Find where the given text appears and provide that cell's center as (X, Y) coordinate. 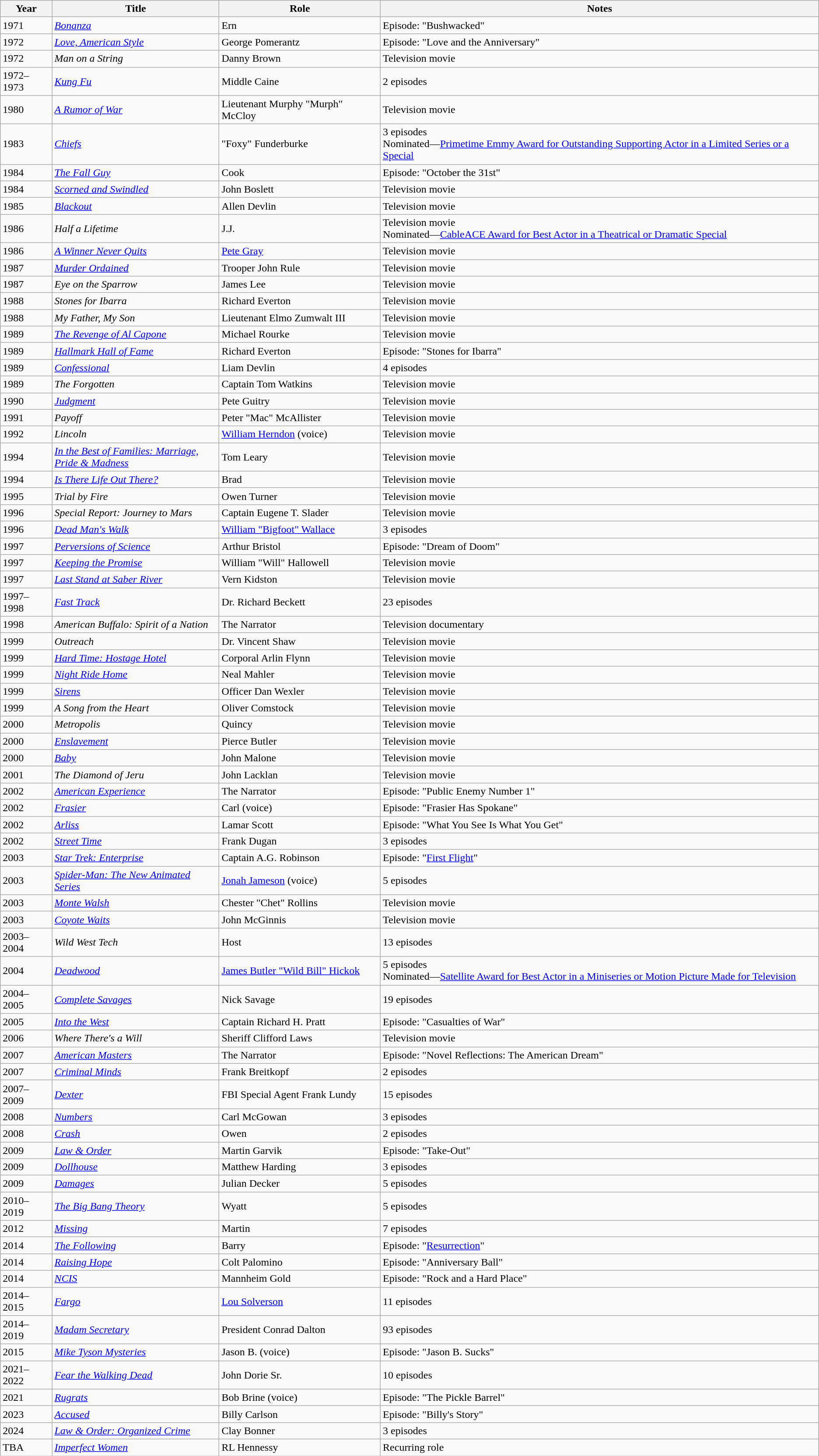
John Lacklan (300, 774)
American Masters (136, 1055)
Where There's a Will (136, 1038)
Stones for Ibarra (136, 301)
Hallmark Hall of Fame (136, 351)
Eye on the Sparrow (136, 285)
Danny Brown (300, 59)
President Conrad Dalton (300, 1330)
Lincoln (136, 434)
2004–2005 (26, 999)
Lieutenant Murphy "Murph" McCloy (300, 109)
4 episodes (600, 368)
FBI Special Agent Frank Lundy (300, 1094)
1983 (26, 144)
7 episodes (600, 1229)
Nick Savage (300, 999)
Notes (600, 9)
93 episodes (600, 1330)
2004 (26, 971)
Vern Kidston (300, 580)
Lamar Scott (300, 824)
Scorned and Swindled (136, 189)
George Pomerantz (300, 42)
Complete Savages (136, 999)
Law & Order: Organized Crime (136, 1431)
Special Report: Journey to Mars (136, 513)
Recurring role (600, 1447)
Corporal Arlin Flynn (300, 658)
2007–2009 (26, 1094)
Middle Caine (300, 81)
James Lee (300, 285)
Accused (136, 1414)
My Father, My Son (136, 318)
2024 (26, 1431)
Jonah Jameson (voice) (300, 881)
Quincy (300, 724)
Episode: "Novel Reflections: The American Dream" (600, 1055)
1991 (26, 418)
Billy Carlson (300, 1414)
Brad (300, 479)
Ern (300, 25)
Episode: "Stones for Ibarra" (600, 351)
Captain A.G. Robinson (300, 858)
Oliver Comstock (300, 708)
The Big Bang Theory (136, 1206)
Host (300, 942)
Last Stand at Saber River (136, 580)
Episode: "Resurrection" (600, 1245)
American Experience (136, 791)
Year (26, 9)
Episode: "Billy's Story" (600, 1414)
Officer Dan Wexler (300, 691)
10 episodes (600, 1375)
2014–2015 (26, 1301)
Mike Tyson Mysteries (136, 1352)
Chester "Chet" Rollins (300, 903)
Damages (136, 1184)
Confessional (136, 368)
In the Best of Families: Marriage,Pride & Madness (136, 457)
2003–2004 (26, 942)
13 episodes (600, 942)
Hard Time: Hostage Hotel (136, 658)
15 episodes (600, 1094)
Kung Fu (136, 81)
Colt Palomino (300, 1262)
John McGinnis (300, 920)
2021–2022 (26, 1375)
Martin Garvik (300, 1150)
Neal Mahler (300, 675)
John Dorie Sr. (300, 1375)
11 episodes (600, 1301)
Baby (136, 758)
Bob Brine (voice) (300, 1397)
Episode: "Bushwacked" (600, 25)
A Winner Never Quits (136, 251)
Arliss (136, 824)
Liam Devlin (300, 368)
Episode: "October the 31st" (600, 172)
2014–2019 (26, 1330)
1995 (26, 496)
1972–1973 (26, 81)
Sirens (136, 691)
Episode: "Love and the Anniversary" (600, 42)
Criminal Minds (136, 1072)
Blackout (136, 206)
Dexter (136, 1094)
Frank Breitkopf (300, 1072)
Episode: "Jason B. Sucks" (600, 1352)
Dr. Vincent Shaw (300, 641)
Episode: "Dream of Doom" (600, 546)
American Buffalo: Spirit of a Nation (136, 625)
Deadwood (136, 971)
Pierce Butler (300, 741)
Missing (136, 1229)
Television documentary (600, 625)
3 episodes Nominated—Primetime Emmy Award for Outstanding Supporting Actor in a Limited Series or a Special (600, 144)
Matthew Harding (300, 1167)
Rugrats (136, 1397)
Episode: "Anniversary Ball" (600, 1262)
2012 (26, 1229)
John Malone (300, 758)
Metropolis (136, 724)
2001 (26, 774)
Television movie Nominated—CableACE Award for Best Actor in a Theatrical or Dramatic Special (600, 229)
Keeping the Promise (136, 563)
Wyatt (300, 1206)
Owen Turner (300, 496)
2015 (26, 1352)
Fast Track (136, 602)
The Fall Guy (136, 172)
Carl (voice) (300, 808)
Episode: "Casualties of War" (600, 1022)
TBA (26, 1447)
The Following (136, 1245)
Man on a String (136, 59)
Pete Guitry (300, 401)
2023 (26, 1414)
Episode: "Frasier Has Spokane" (600, 808)
5 episodes Nominated—Satellite Award for Best Actor in a Miniseries or Motion Picture Made for Television (600, 971)
Arthur Bristol (300, 546)
Michael Rourke (300, 334)
Pete Gray (300, 251)
William Herndon (voice) (300, 434)
Allen Devlin (300, 206)
1998 (26, 625)
23 episodes (600, 602)
Role (300, 9)
Julian Decker (300, 1184)
Episode: "The Pickle Barrel" (600, 1397)
Dollhouse (136, 1167)
RL Hennessy (300, 1447)
1985 (26, 206)
Episode: "Rock and a Hard Place" (600, 1279)
1990 (26, 401)
Payoff (136, 418)
Enslavement (136, 741)
1980 (26, 109)
Carl McGowan (300, 1117)
Crash (136, 1133)
Lieutenant Elmo Zumwalt III (300, 318)
Lou Solverson (300, 1301)
Is There Life Out There? (136, 479)
Clay Bonner (300, 1431)
2005 (26, 1022)
Outreach (136, 641)
Mannheim Gold (300, 1279)
Dr. Richard Beckett (300, 602)
A Rumor of War (136, 109)
Captain Tom Watkins (300, 384)
James Butler "Wild Bill" Hickok (300, 971)
2010–2019 (26, 1206)
Frasier (136, 808)
Love, American Style (136, 42)
Dead Man's Walk (136, 529)
The Forgotten (136, 384)
Jason B. (voice) (300, 1352)
Frank Dugan (300, 841)
Captain Richard H. Pratt (300, 1022)
A Song from the Heart (136, 708)
The Diamond of Jeru (136, 774)
Trooper John Rule (300, 267)
William "Bigfoot" Wallace (300, 529)
1997–1998 (26, 602)
Owen (300, 1133)
Episode: "What You See Is What You Get" (600, 824)
Law & Order (136, 1150)
John Boslett (300, 189)
Trial by Fire (136, 496)
William "Will" Hallowell (300, 563)
Chiefs (136, 144)
Captain Eugene T. Slader (300, 513)
Cook (300, 172)
Barry (300, 1245)
Half a Lifetime (136, 229)
Night Ride Home (136, 675)
Tom Leary (300, 457)
Monte Walsh (136, 903)
J.J. (300, 229)
Murder Ordained (136, 267)
Wild West Tech (136, 942)
1971 (26, 25)
19 episodes (600, 999)
Episode: "Take-Out" (600, 1150)
Martin (300, 1229)
Street Time (136, 841)
Into the West (136, 1022)
Title (136, 9)
Fear the Walking Dead (136, 1375)
2006 (26, 1038)
Perversions of Science (136, 546)
"Foxy" Funderburke (300, 144)
Fargo (136, 1301)
The Revenge of Al Capone (136, 334)
NCIS (136, 1279)
1992 (26, 434)
Star Trek: Enterprise (136, 858)
Episode: "First Flight" (600, 858)
Coyote Waits (136, 920)
Peter "Mac" McAllister (300, 418)
Spider-Man: The New Animated Series (136, 881)
Episode: "Public Enemy Number 1" (600, 791)
2021 (26, 1397)
Madam Secretary (136, 1330)
Numbers (136, 1117)
Raising Hope (136, 1262)
Imperfect Women (136, 1447)
Sheriff Clifford Laws (300, 1038)
Bonanza (136, 25)
Judgment (136, 401)
